Detect which cell encompasses the target text, then output its [X, Y] center coordinate. 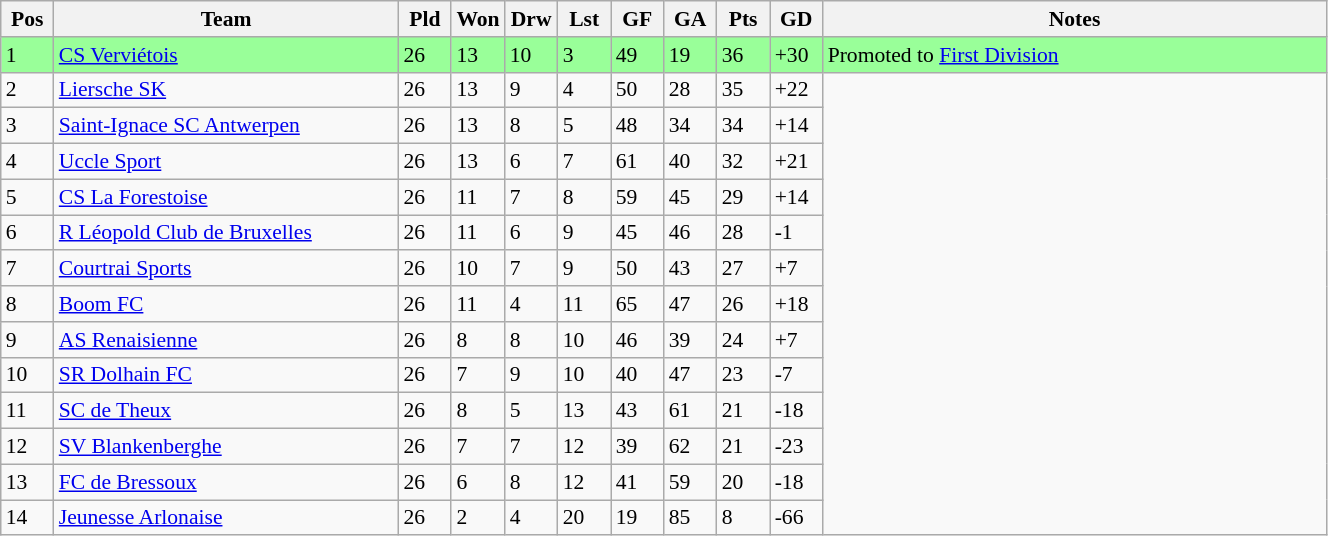
GA [690, 19]
49 [638, 55]
+18 [796, 304]
48 [638, 126]
Saint-Ignace SC Antwerpen [226, 126]
Courtrai Sports [226, 269]
29 [744, 197]
Drw [532, 19]
SV Blankenberghe [226, 447]
CS Verviétois [226, 55]
Pos [28, 19]
Notes [1075, 19]
Team [226, 19]
65 [638, 304]
GD [796, 19]
23 [744, 375]
+30 [796, 55]
AS Renaisienne [226, 340]
SC de Theux [226, 411]
Boom FC [226, 304]
-66 [796, 518]
32 [744, 162]
35 [744, 90]
85 [690, 518]
14 [28, 518]
Pld [424, 19]
-7 [796, 375]
24 [744, 340]
Won [478, 19]
62 [690, 447]
GF [638, 19]
R Léopold Club de Bruxelles [226, 233]
-1 [796, 233]
1 [28, 55]
36 [744, 55]
-23 [796, 447]
Jeunesse Arlonaise [226, 518]
+21 [796, 162]
Promoted to First Division [1075, 55]
Liersche SK [226, 90]
Uccle Sport [226, 162]
Pts [744, 19]
CS La Forestoise [226, 197]
41 [638, 482]
SR Dolhain FC [226, 375]
Lst [584, 19]
+22 [796, 90]
FC de Bressoux [226, 482]
27 [744, 269]
